Pinpoint the cell where the given text exists, returning its [x, y] midpoint coordinate. 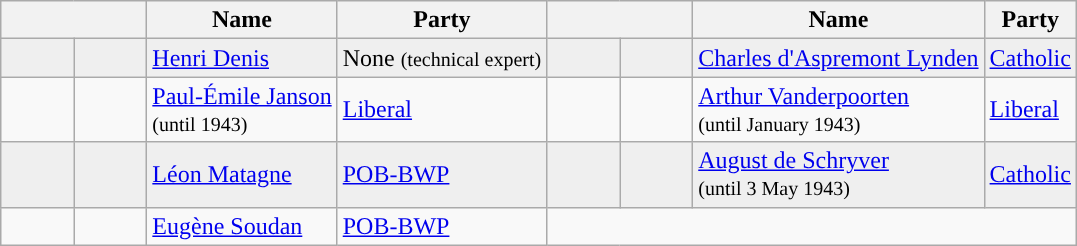
None (technical expert) [442, 58]
Paul-Émile Janson (until 1943) [242, 110]
Eugène Soudan [242, 226]
Arthur Vanderpoorten (until January 1943) [838, 110]
Henri Denis [242, 58]
Charles d'Aspremont Lynden [838, 58]
August de Schryver(until 3 May 1943) [838, 174]
Léon Matagne [242, 174]
